Detect which cell encompasses the target text, then output its [x, y] center coordinate. 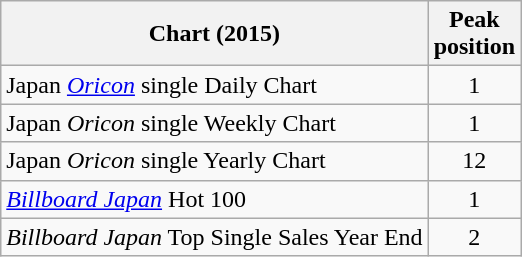
Billboard Japan Hot 100 [214, 199]
2 [474, 237]
Peakposition [474, 34]
Chart (2015) [214, 34]
12 [474, 161]
Japan Oricon single Daily Chart [214, 85]
Japan Oricon single Yearly Chart [214, 161]
Billboard Japan Top Single Sales Year End [214, 237]
Japan Oricon single Weekly Chart [214, 123]
